Find where the given text appears and provide that cell's center as (X, Y) coordinate. 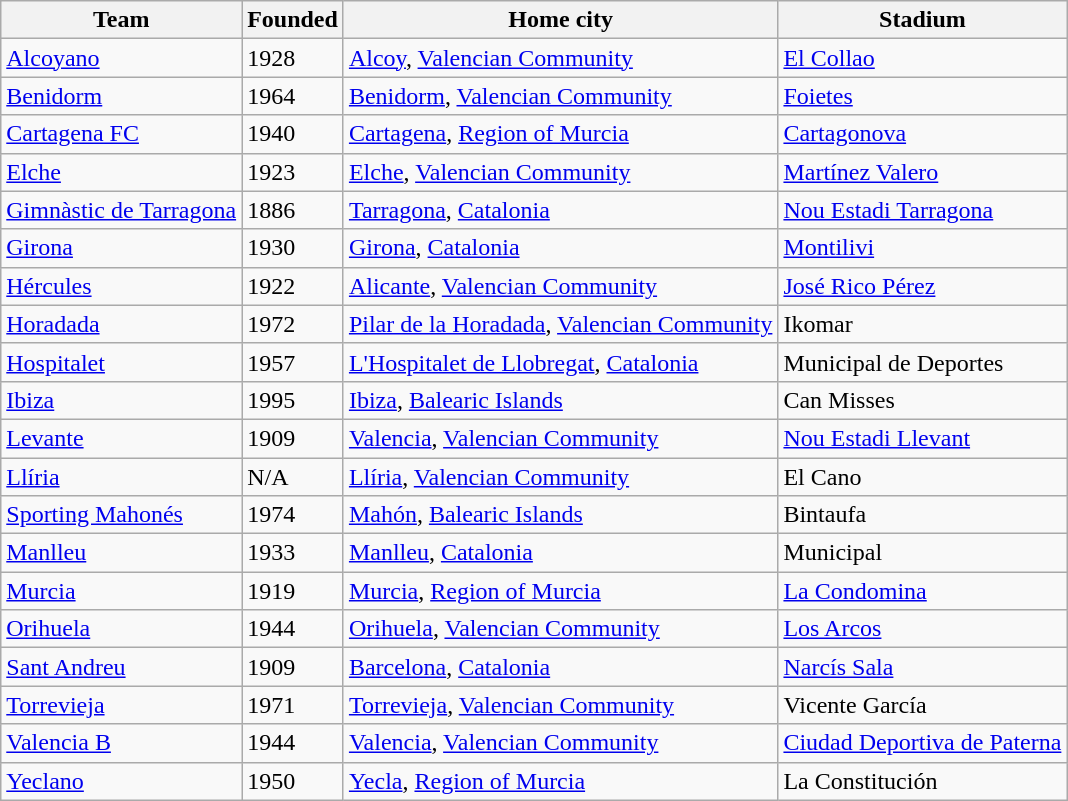
Ibiza (122, 400)
1933 (293, 553)
Cartagena FC (122, 134)
Yecla, Region of Murcia (560, 781)
Hércules (122, 286)
Ciudad Deportiva de Paterna (922, 743)
1950 (293, 781)
Municipal (922, 553)
La Condomina (922, 591)
1930 (293, 248)
El Cano (922, 477)
Manlleu, Catalonia (560, 553)
Valencia B (122, 743)
Sant Andreu (122, 667)
Los Arcos (922, 629)
Llíria, Valencian Community (560, 477)
Martínez Valero (922, 172)
Founded (293, 20)
1974 (293, 515)
Orihuela, Valencian Community (560, 629)
Tarragona, Catalonia (560, 210)
L'Hospitalet de Llobregat, Catalonia (560, 362)
Can Misses (922, 400)
Llíria (122, 477)
1923 (293, 172)
Benidorm, Valencian Community (560, 96)
Girona, Catalonia (560, 248)
Hospitalet (122, 362)
El Collao (922, 58)
1964 (293, 96)
Nou Estadi Tarragona (922, 210)
Ibiza, Balearic Islands (560, 400)
1972 (293, 324)
Montilivi (922, 248)
Levante (122, 438)
Municipal de Deportes (922, 362)
1940 (293, 134)
Mahón, Balearic Islands (560, 515)
La Constitución (922, 781)
Sporting Mahonés (122, 515)
1922 (293, 286)
Torrevieja (122, 705)
Cartagonova (922, 134)
José Rico Pérez (922, 286)
1995 (293, 400)
Manlleu (122, 553)
Benidorm (122, 96)
Alcoyano (122, 58)
N/A (293, 477)
Nou Estadi Llevant (922, 438)
Elche, Valencian Community (560, 172)
1928 (293, 58)
Elche (122, 172)
Alicante, Valencian Community (560, 286)
Bintaufa (922, 515)
Pilar de la Horadada, Valencian Community (560, 324)
Horadada (122, 324)
Home city (560, 20)
Stadium (922, 20)
Torrevieja, Valencian Community (560, 705)
Orihuela (122, 629)
Murcia (122, 591)
Barcelona, Catalonia (560, 667)
Yeclano (122, 781)
1886 (293, 210)
Foietes (922, 96)
Team (122, 20)
Narcís Sala (922, 667)
Ikomar (922, 324)
Murcia, Region of Murcia (560, 591)
Gimnàstic de Tarragona (122, 210)
Cartagena, Region of Murcia (560, 134)
1957 (293, 362)
Vicente García (922, 705)
Alcoy, Valencian Community (560, 58)
1919 (293, 591)
Girona (122, 248)
1971 (293, 705)
